Return [X, Y] of the center of cell containing provided text 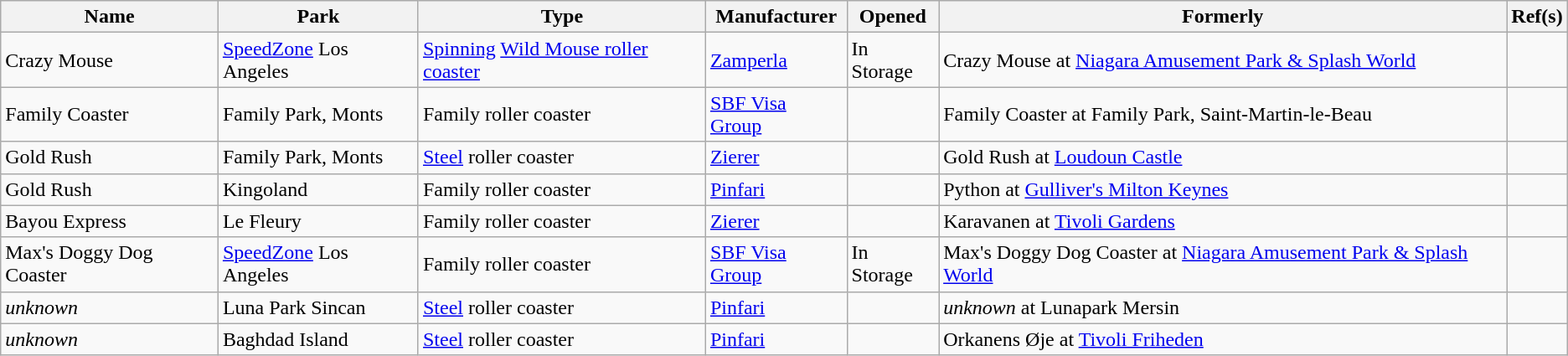
Python at Gulliver's Milton Keynes [1223, 189]
unknown at Lunapark Mersin [1223, 307]
Name [110, 17]
Bayou Express [110, 221]
Spinning Wild Mouse roller coaster [561, 60]
Opened [893, 17]
Zamperla [776, 60]
Formerly [1223, 17]
Le Fleury [318, 221]
Park [318, 17]
Crazy Mouse at Niagara Amusement Park & Splash World [1223, 60]
Manufacturer [776, 17]
Family Coaster [110, 114]
Karavanen at Tivoli Gardens [1223, 221]
Baghdad Island [318, 339]
Max's Doggy Dog Coaster [110, 265]
Type [561, 17]
Family Coaster at Family Park, Saint-Martin-le-Beau [1223, 114]
Orkanens Øje at Tivoli Friheden [1223, 339]
Luna Park Sincan [318, 307]
Crazy Mouse [110, 60]
Ref(s) [1537, 17]
Gold Rush at Loudoun Castle [1223, 157]
Max's Doggy Dog Coaster at Niagara Amusement Park & Splash World [1223, 265]
Kingoland [318, 189]
